Capture the cell that displays the provided text and extract its [X, Y] central coordinate. 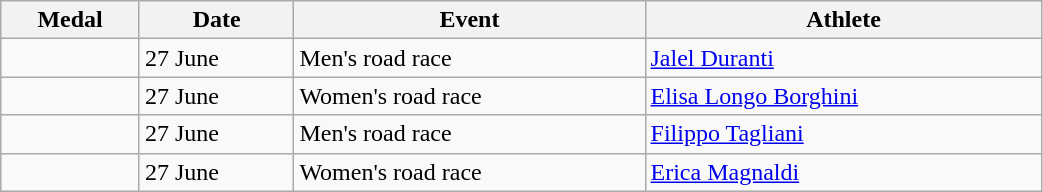
Erica Magnaldi [844, 172]
Athlete [844, 20]
Filippo Tagliani [844, 134]
Medal [70, 20]
Event [470, 20]
Jalel Duranti [844, 58]
Elisa Longo Borghini [844, 96]
Date [216, 20]
